Find where the given text appears and provide that cell's center as [x, y] coordinate. 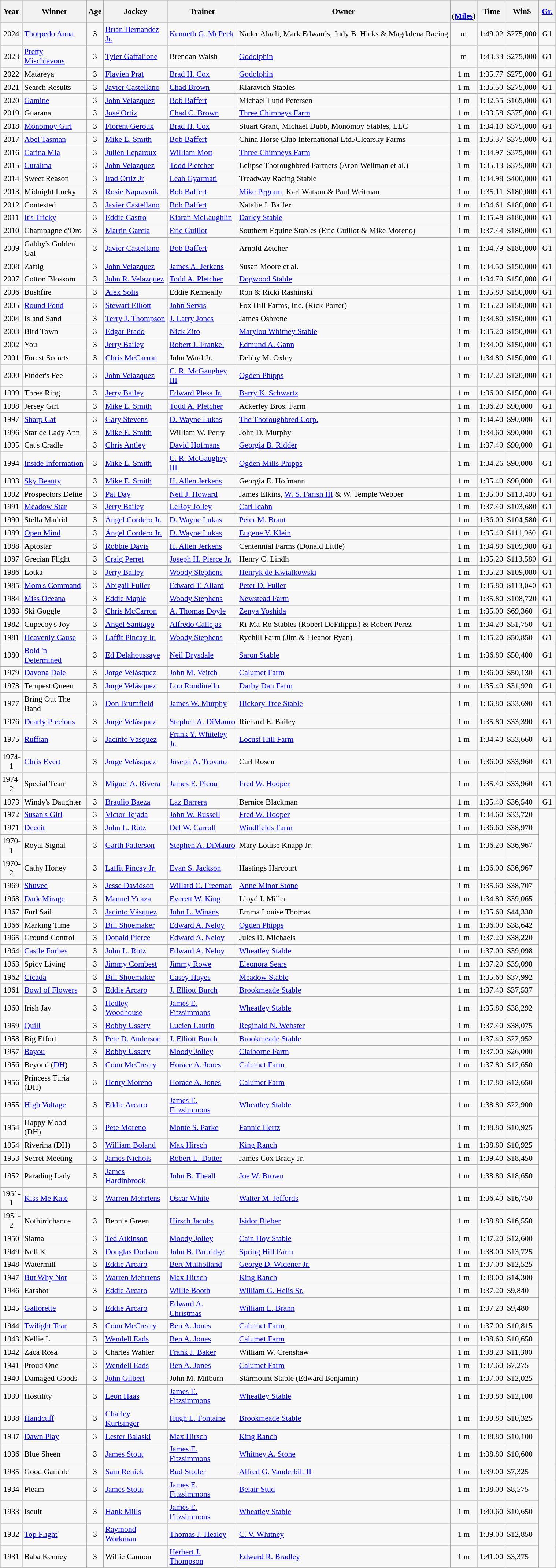
Damaged Goods [54, 1379]
1951-1 [11, 1199]
1977 [11, 704]
Shuvee [54, 886]
2005 [11, 306]
Ogden Mills Phipps [344, 463]
William W. Perry [203, 433]
Edmund A. Gann [344, 345]
1:37.60 [491, 1365]
Bennie Green [136, 1221]
Hank Mills [136, 1512]
Nell K [54, 1252]
William Boland [136, 1145]
1:34.98 [491, 179]
Eddie Maple [136, 599]
Winner [54, 12]
1965 [11, 938]
Walter M. Jeffords [344, 1199]
$26,000 [522, 1052]
Pete D. Anderson [136, 1039]
Edward Plesa Jr. [203, 393]
Pat Day [136, 494]
Tempest Queen [54, 686]
Southern Equine Stables (Eric Guillot & Mike Moreno) [344, 231]
Centennial Farms (Donald Little) [344, 546]
Nothirdchance [54, 1221]
$12,100 [522, 1396]
Brendan Walsh [203, 56]
Chris Antley [136, 445]
Barry K. Schwartz [344, 393]
Reginald N. Webster [344, 1026]
Debby M. Oxley [344, 358]
Proud One [54, 1365]
1996 [11, 433]
1968 [11, 899]
1961 [11, 990]
Jersey Girl [54, 406]
José Ortiz [136, 113]
2007 [11, 279]
Ted Atkinson [136, 1238]
1974-2 [11, 784]
1979 [11, 673]
1967 [11, 912]
James Osbrone [344, 319]
Win$ [522, 12]
Hastings Harcourt [344, 868]
Kiaran McLaughlin [203, 218]
1932 [11, 1534]
Tyler Gaffalione [136, 56]
Garth Patterson [136, 846]
John D. Murphy [344, 433]
Pretty Mischievous [54, 56]
Joseph H. Pierce Jr. [203, 559]
Jimmy Combest [136, 964]
Bowl of Flowers [54, 990]
1:35.50 [491, 87]
Laz Barrera [203, 802]
Chris Evert [54, 762]
Guarana [54, 113]
Midnight Lucky [54, 192]
$10,600 [522, 1454]
Cicada [54, 977]
George D. Widener Jr. [344, 1265]
1981 [11, 638]
$14,300 [522, 1278]
Curalina [54, 166]
Herbert J. Thompson [203, 1557]
1969 [11, 886]
The Thoroughbred Corp. [344, 419]
Nick Zito [203, 332]
1984 [11, 599]
Claiborne Farm [344, 1052]
John R. Velazquez [136, 279]
Dark Mirage [54, 899]
Don Brumfield [136, 704]
Klaravich Stables [344, 87]
Happy Mood (DH) [54, 1127]
J. Larry Jones [203, 319]
Carl Icahn [344, 507]
Robert L. Dotter [203, 1158]
Brian Hernandez Jr. [136, 34]
Angel Santiago [136, 625]
Eric Guillot [203, 231]
Sam Renick [136, 1472]
Marking Time [54, 925]
2019 [11, 113]
High Voltage [54, 1105]
C. V. Whitney [344, 1534]
1960 [11, 1008]
James Hardinbrook [136, 1176]
Abigail Fuller [136, 585]
1941 [11, 1365]
$22,900 [522, 1105]
$50,400 [522, 655]
$104,580 [522, 520]
Willard C. Freeman [203, 886]
John B. Theall [203, 1176]
$113,580 [522, 559]
Jules D. Michaels [344, 938]
$7,325 [522, 1472]
Starmount Stable (Edward Benjamin) [344, 1379]
Robert J. Frankel [203, 345]
1:43.33 [491, 56]
Inside Information [54, 463]
Craig Perret [136, 559]
Siama [54, 1238]
James A. Jerkens [203, 266]
Richard E. Bailey [344, 722]
1943 [11, 1339]
John W. Russell [203, 815]
$18,650 [522, 1176]
Cat's Cradle [54, 445]
Del W. Carroll [203, 828]
$33,660 [522, 739]
2003 [11, 332]
Ryehill Farm (Jim & Eleanor Ryan) [344, 638]
Heavenly Cause [54, 638]
Darby Dan Farm [344, 686]
Nellie L [54, 1339]
Beyond (DH) [54, 1065]
Ground Control [54, 938]
$13,725 [522, 1252]
Spring Hill Farm [344, 1252]
2016 [11, 152]
$12,600 [522, 1238]
Sky Beauty [54, 481]
1957 [11, 1052]
Ri-Ma-Ro Stables (Robert DeFilippis) & Robert Perez [344, 625]
$16,750 [522, 1199]
2015 [11, 166]
William L. Brann [344, 1308]
Carina Mia [54, 152]
Chad C. Brown [203, 113]
Robbie Davis [136, 546]
Alex Solis [136, 292]
1995 [11, 445]
2021 [11, 87]
John L. Winans [203, 912]
Meadow Star [54, 507]
1:35.37 [491, 140]
Treadway Racing Stable [344, 179]
$50,850 [522, 638]
Royal Signal [54, 846]
James E. Picou [203, 784]
1993 [11, 481]
Bud Stotler [203, 1472]
$44,330 [522, 912]
Stewart Elliott [136, 306]
Douglas Dodson [136, 1252]
1938 [11, 1418]
1:32.55 [491, 100]
1959 [11, 1026]
$113,040 [522, 585]
Ron & Ricki Rashinski [344, 292]
$16,550 [522, 1221]
Castle Forbes [54, 951]
2010 [11, 231]
1970-1 [11, 846]
James W. Murphy [203, 704]
Leon Haas [136, 1396]
1976 [11, 722]
Cupecoy's Joy [54, 625]
Jockey [136, 12]
1978 [11, 686]
Windy's Daughter [54, 802]
Thomas J. Healey [203, 1534]
$120,000 [522, 375]
Lucien Laurin [203, 1026]
Emma Louise Thomas [344, 912]
Braulio Baeza [136, 802]
1945 [11, 1308]
Jesse Davidson [136, 886]
Arnold Zetcher [344, 249]
1987 [11, 559]
1:35.77 [491, 74]
Newstead Farm [344, 599]
Joe W. Brown [344, 1176]
2009 [11, 249]
Monomoy Girl [54, 126]
$11,300 [522, 1352]
2006 [11, 292]
China Horse Club International Ltd./Clearsky Farms [344, 140]
1983 [11, 611]
1989 [11, 533]
1:34.50 [491, 266]
Matareya [54, 74]
Florent Geroux [136, 126]
Terry J. Thompson [136, 319]
1963 [11, 964]
Lotka [54, 573]
Saron Stable [344, 655]
1:34.20 [491, 625]
1:36.40 [491, 1199]
Everett W. King [203, 899]
Henry C. Lindh [344, 559]
$10,815 [522, 1326]
Peter M. Brant [344, 520]
Dearly Precious [54, 722]
$38,220 [522, 938]
Bushfire [54, 292]
1964 [11, 951]
1931 [11, 1557]
Eugene V. Klein [344, 533]
Alfredo Callejas [203, 625]
Locust Hill Farm [344, 739]
1990 [11, 520]
Abel Tasman [54, 140]
1942 [11, 1352]
Ackerley Bros. Farm [344, 406]
$400,000 [522, 179]
Darley Stable [344, 218]
Mom's Command [54, 585]
$109,080 [522, 573]
$51,750 [522, 625]
Georgia E. Hofmann [344, 481]
2023 [11, 56]
Earshot [54, 1291]
Leah Gyarmati [203, 179]
$33,720 [522, 815]
1:41.00 [491, 1557]
Charles Wahler [136, 1352]
2001 [11, 358]
Anne Minor Stone [344, 886]
$111,960 [522, 533]
Oscar White [203, 1199]
Julien Leparoux [136, 152]
Carl Rosen [344, 762]
Riverina (DH) [54, 1145]
Search Results [54, 87]
2024 [11, 34]
Zenya Yoshida [344, 611]
$9,480 [522, 1308]
Stella Madrid [54, 520]
$33,390 [522, 722]
A. Thomas Doyle [203, 611]
1:34.00 [491, 345]
Flavien Prat [136, 74]
William G. Helis Sr. [344, 1291]
$113,400 [522, 494]
$69,360 [522, 611]
Thorpedo Anna [54, 34]
1975 [11, 739]
Top Flight [54, 1534]
Three Ring [54, 393]
But Why Not [54, 1278]
Quill [54, 1026]
1947 [11, 1278]
1971 [11, 828]
2018 [11, 126]
1952 [11, 1176]
Bert Mulholland [203, 1265]
Nader Alaali, Mark Edwards, Judy B. Hicks & Magdalena Racing [344, 34]
Bring Out The Band [54, 704]
$38,642 [522, 925]
1933 [11, 1512]
Fleam [54, 1490]
Georgia B. Ridder [344, 445]
1:36.60 [491, 828]
Gabby's Golden Gal [54, 249]
Hirsch Jacobs [203, 1221]
Evan S. Jackson [203, 868]
1951-2 [11, 1221]
Chad Brown [203, 87]
David Hofmans [203, 445]
1:34.79 [491, 249]
Star de Lady Ann [54, 433]
2017 [11, 140]
Hickory Tree Stable [344, 704]
Edward T. Allard [203, 585]
Eddie Castro [136, 218]
$8,575 [522, 1490]
$38,075 [522, 1026]
Henry Moreno [136, 1083]
1939 [11, 1396]
LeRoy Jolley [203, 507]
1:39.40 [491, 1158]
2014 [11, 179]
1940 [11, 1379]
Bird Town [54, 332]
1935 [11, 1472]
$108,720 [522, 599]
Edward R. Bradley [344, 1557]
1:40.60 [491, 1512]
1:37.44 [491, 231]
Furl Sail [54, 912]
Rosie Napravnik [136, 192]
Round Pond [54, 306]
Neil J. Howard [203, 494]
1936 [11, 1454]
Victor Tejada [136, 815]
Ruffian [54, 739]
Cathy Honey [54, 868]
Cain Hoy Stable [344, 1238]
Frank Y. Whiteley Jr. [203, 739]
$37,537 [522, 990]
Stuart Grant, Michael Dubb, Monomoy Stables, LLC [344, 126]
1:34.61 [491, 205]
1972 [11, 815]
Good Gamble [54, 1472]
Casey Hayes [203, 977]
Todd Pletcher [203, 166]
Sweet Reason [54, 179]
2013 [11, 192]
2002 [11, 345]
$12,850 [522, 1534]
1974-1 [11, 762]
1:49.02 [491, 34]
$165,000 [522, 100]
Edward A. Christmas [203, 1308]
1:38.20 [491, 1352]
Watermill [54, 1265]
James Nichols [136, 1158]
1973 [11, 802]
$9,840 [522, 1291]
Time [491, 12]
Year [11, 12]
Alfred G. Vanderbilt II [344, 1472]
1953 [11, 1158]
1966 [11, 925]
Lloyd I. Miller [344, 899]
Lou Rondinello [203, 686]
$36,540 [522, 802]
1:35.89 [491, 292]
You [54, 345]
Forest Secrets [54, 358]
$103,680 [522, 507]
(Miles) [464, 12]
Neil Drysdale [203, 655]
Susan's Girl [54, 815]
Eclipse Thoroughbred Partners (Aron Wellman et al.) [344, 166]
Kenneth G. McPeek [203, 34]
James Elkins, W. S. Farish III & W. Temple Webber [344, 494]
John Ward Jr. [203, 358]
John Gilbert [136, 1379]
Parading Lady [54, 1176]
Princess Turia (DH) [54, 1083]
John M. Milburn [203, 1379]
1994 [11, 463]
Meadow Stable [344, 977]
Mike Pegram, Karl Watson & Paul Weitman [344, 192]
$38,970 [522, 828]
Aptostar [54, 546]
$33,690 [522, 704]
1:34.70 [491, 279]
2011 [11, 218]
1934 [11, 1490]
Zaca Rosa [54, 1352]
Davona Dale [54, 673]
Willie Booth [203, 1291]
Eddie Kenneally [203, 292]
Kiss Me Kate [54, 1199]
Gary Stevens [136, 419]
Owner [344, 12]
Irish Jay [54, 1008]
John Servis [203, 306]
1937 [11, 1436]
2012 [11, 205]
$38,707 [522, 886]
Dogwood Stable [344, 279]
1998 [11, 406]
Lester Balaski [136, 1436]
2008 [11, 266]
1:34.10 [491, 126]
$12,525 [522, 1265]
Champagne d'Oro [54, 231]
Dawn Play [54, 1436]
$50,130 [522, 673]
Age [95, 12]
1982 [11, 625]
1980 [11, 655]
Gamine [54, 100]
Martin Garcia [136, 231]
$18,450 [522, 1158]
Grecian Flight [54, 559]
William W. Crenshaw [344, 1352]
It's Tricky [54, 218]
Joseph A. Trovato [203, 762]
1948 [11, 1265]
1986 [11, 573]
Hugh L. Fontaine [203, 1418]
1985 [11, 585]
Ski Goggle [54, 611]
1946 [11, 1291]
$3,375 [522, 1557]
1:38.60 [491, 1339]
Bold 'n Determined [54, 655]
Sharp Cat [54, 419]
Marylou Whitney Stable [344, 332]
Island Sand [54, 319]
Blue Sheen [54, 1454]
1997 [11, 419]
Gr. [547, 12]
2004 [11, 319]
Prospectors Delite [54, 494]
$31,920 [522, 686]
Peter D. Fuller [344, 585]
$10,325 [522, 1418]
Edgar Prado [136, 332]
Whitney A. Stone [344, 1454]
1:35.48 [491, 218]
Donald Pierce [136, 938]
Mary Louise Knapp Jr. [344, 846]
Bernice Blackman [344, 802]
Special Team [54, 784]
Twilight Tear [54, 1326]
1:34.97 [491, 152]
Gallorette [54, 1308]
Zaftig [54, 266]
1950 [11, 1238]
2020 [11, 100]
1955 [11, 1105]
Contested [54, 205]
$109,980 [522, 546]
1999 [11, 393]
Handcuff [54, 1418]
Frank J. Baker [203, 1352]
John B. Partridge [203, 1252]
Pete Moreno [136, 1127]
Deceit [54, 828]
Belair Stud [344, 1490]
Bayou [54, 1052]
Finder's Fee [54, 375]
Susan Moore et al. [344, 266]
1958 [11, 1039]
William Mott [203, 152]
1:35.13 [491, 166]
Monte S. Parke [203, 1127]
$39,065 [522, 899]
1:35.11 [491, 192]
1988 [11, 546]
$22,952 [522, 1039]
Cotton Blossom [54, 279]
James Cox Brady Jr. [344, 1158]
$12,025 [522, 1379]
1992 [11, 494]
Manuel Ycaza [136, 899]
Secret Meeting [54, 1158]
Isidor Bieber [344, 1221]
Windfields Farm [344, 828]
1944 [11, 1326]
John M. Veitch [203, 673]
$37,992 [522, 977]
Charley Kurtsinger [136, 1418]
1:34.26 [491, 463]
Natalie J. Baffert [344, 205]
$10,100 [522, 1436]
Eleonora Sears [344, 964]
Big Effort [54, 1039]
1970-2 [11, 868]
1:33.58 [491, 113]
Fox Hill Farms, Inc. (Rick Porter) [344, 306]
Hostility [54, 1396]
Willie Cannon [136, 1557]
$38,292 [522, 1008]
Open Mind [54, 533]
Ed Delahoussaye [136, 655]
Raymond Workman [136, 1534]
$7,275 [522, 1365]
Trainer [203, 12]
1991 [11, 507]
2022 [11, 74]
2000 [11, 375]
Miss Oceana [54, 599]
Jimmy Rowe [203, 964]
Henryk de Kwiatkowski [344, 573]
Spicy Living [54, 964]
Irad Ortiz Jr [136, 179]
Miguel A. Rivera [136, 784]
Hedley Woodhouse [136, 1008]
Michael Lund Petersen [344, 100]
Baba Kenney [54, 1557]
Fannie Hertz [344, 1127]
1949 [11, 1252]
Iseult [54, 1512]
1962 [11, 977]
